Identify which cell holds the provided text, then report its [X, Y] central coordinate. 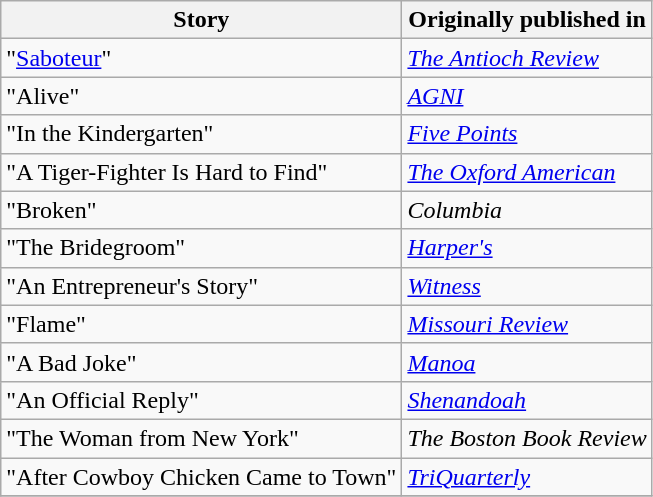
Five Points [527, 134]
"A Tiger-Fighter Is Hard to Find" [202, 172]
"Alive" [202, 96]
"Saboteur" [202, 58]
"After Cowboy Chicken Came to Town" [202, 477]
Harper's [527, 248]
"The Woman from New York" [202, 438]
The Oxford American [527, 172]
"An Entrepreneur's Story" [202, 286]
The Antioch Review [527, 58]
"In the Kindergarten" [202, 134]
Story [202, 20]
AGNI [527, 96]
Missouri Review [527, 324]
Originally published in [527, 20]
"The Bridegroom" [202, 248]
Shenandoah [527, 400]
"Broken" [202, 210]
Witness [527, 286]
TriQuarterly [527, 477]
The Boston Book Review [527, 438]
Manoa [527, 362]
Columbia [527, 210]
"An Official Reply" [202, 400]
"A Bad Joke" [202, 362]
"Flame" [202, 324]
